Detect which cell encompasses the target text, then output its (X, Y) center coordinate. 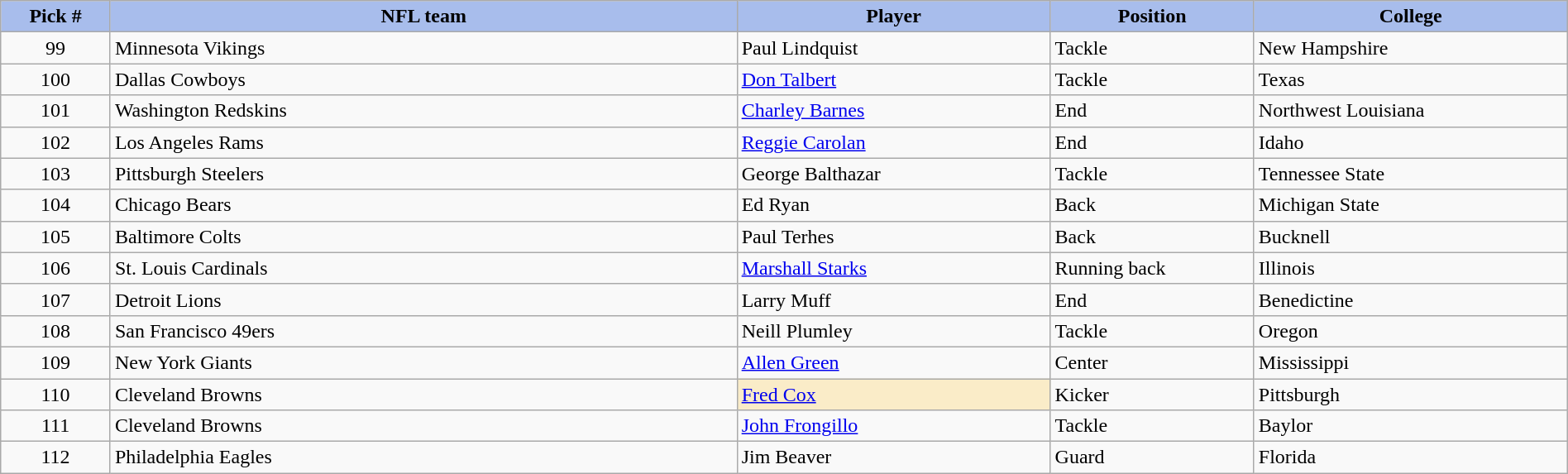
San Francisco 49ers (423, 331)
Tennessee State (1411, 174)
Pittsburgh Steelers (423, 174)
Pittsburgh (1411, 395)
NFL team (423, 17)
Charley Barnes (893, 111)
Running back (1152, 268)
101 (56, 111)
George Balthazar (893, 174)
99 (56, 48)
Benedictine (1411, 299)
John Frongillo (893, 426)
104 (56, 205)
Oregon (1411, 331)
Pick # (56, 17)
Center (1152, 362)
College (1411, 17)
St. Louis Cardinals (423, 268)
Player (893, 17)
106 (56, 268)
New York Giants (423, 362)
Reggie Carolan (893, 142)
Ed Ryan (893, 205)
Los Angeles Rams (423, 142)
Baltimore Colts (423, 237)
Baylor (1411, 426)
Don Talbert (893, 79)
Paul Terhes (893, 237)
105 (56, 237)
New Hampshire (1411, 48)
108 (56, 331)
110 (56, 395)
103 (56, 174)
Neill Plumley (893, 331)
Northwest Louisiana (1411, 111)
111 (56, 426)
Minnesota Vikings (423, 48)
Dallas Cowboys (423, 79)
Larry Muff (893, 299)
Florida (1411, 457)
Chicago Bears (423, 205)
Detroit Lions (423, 299)
Mississippi (1411, 362)
Washington Redskins (423, 111)
Marshall Starks (893, 268)
Paul Lindquist (893, 48)
Allen Green (893, 362)
Jim Beaver (893, 457)
Michigan State (1411, 205)
Idaho (1411, 142)
Guard (1152, 457)
Illinois (1411, 268)
Philadelphia Eagles (423, 457)
Texas (1411, 79)
Bucknell (1411, 237)
Kicker (1152, 395)
Fred Cox (893, 395)
102 (56, 142)
112 (56, 457)
100 (56, 79)
109 (56, 362)
Position (1152, 17)
107 (56, 299)
